Scan for the cell matching the given text and deliver its [x, y] coordinate at center. 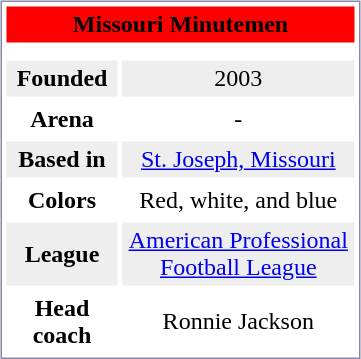
Missouri Minutemen [180, 24]
American Professional Football League [238, 254]
St. Joseph, Missouri [238, 160]
Red, white, and blue [238, 200]
League [62, 254]
2003 [238, 78]
Head coach [62, 322]
Founded [62, 78]
Colors [62, 200]
Based in [62, 160]
- [238, 119]
Ronnie Jackson [238, 322]
Arena [62, 119]
